Capture the cell that displays the provided text and extract its [X, Y] central coordinate. 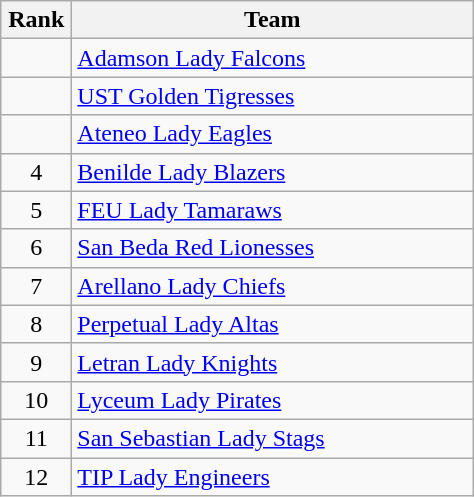
10 [36, 400]
FEU Lady Tamaraws [272, 210]
5 [36, 210]
9 [36, 362]
Team [272, 20]
TIP Lady Engineers [272, 477]
12 [36, 477]
UST Golden Tigresses [272, 96]
Benilde Lady Blazers [272, 172]
Lyceum Lady Pirates [272, 400]
San Sebastian Lady Stags [272, 438]
4 [36, 172]
Rank [36, 20]
Adamson Lady Falcons [272, 58]
Letran Lady Knights [272, 362]
7 [36, 286]
Arellano Lady Chiefs [272, 286]
Ateneo Lady Eagles [272, 134]
8 [36, 324]
Perpetual Lady Altas [272, 324]
6 [36, 248]
San Beda Red Lionesses [272, 248]
11 [36, 438]
